Identify which cell holds the provided text, then report its (X, Y) central coordinate. 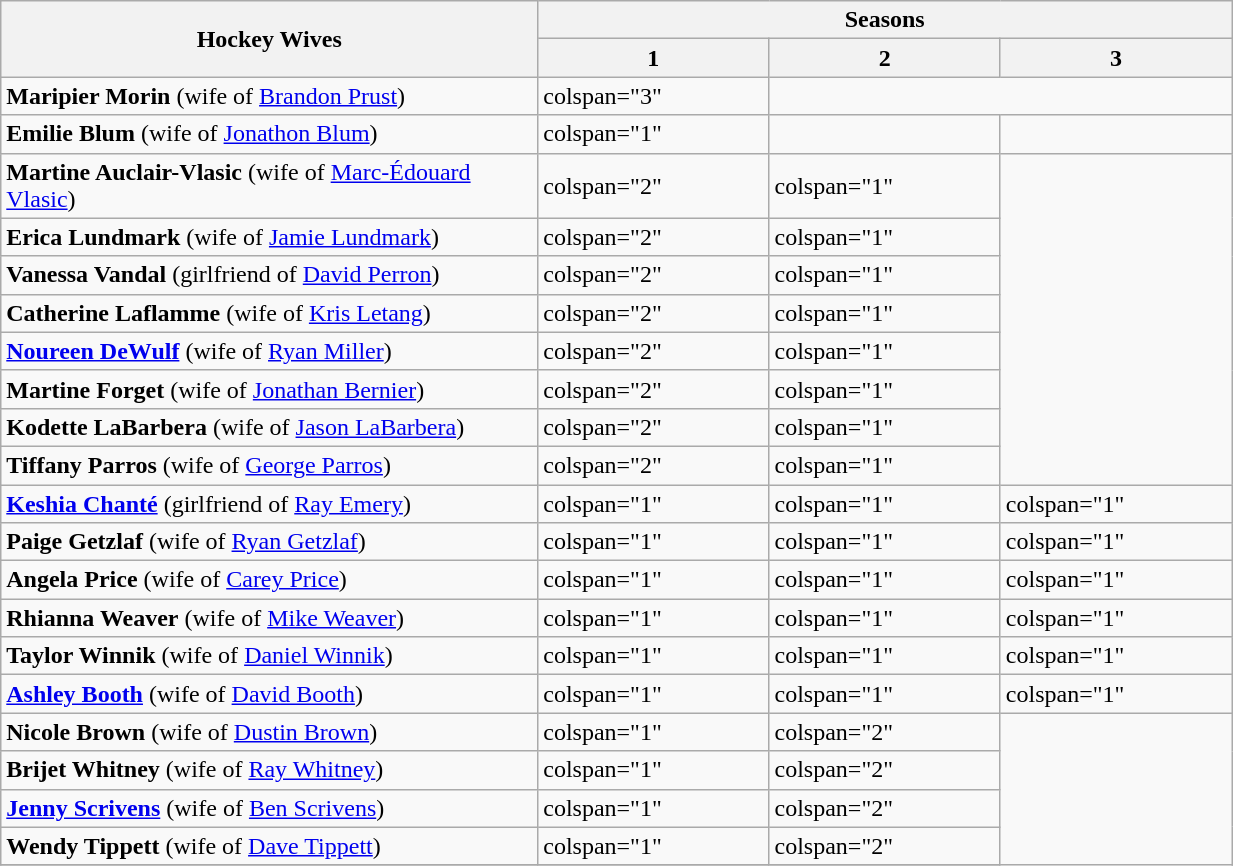
Noureen DeWulf (wife of Ryan Miller) (270, 351)
1 (654, 58)
Taylor Winnik (wife of Daniel Winnik) (270, 656)
Kodette LaBarbera (wife of Jason LaBarbera) (270, 427)
Martine Forget (wife of Jonathan Bernier) (270, 389)
colspan="3" (654, 96)
3 (1116, 58)
Jenny Scrivens (wife of Ben Scrivens) (270, 808)
Maripier Morin (wife of Brandon Prust) (270, 96)
Keshia Chanté (girlfriend of Ray Emery) (270, 503)
Catherine Laflamme (wife of Kris Letang) (270, 313)
Wendy Tippett (wife of Dave Tippett) (270, 846)
Seasons (885, 20)
Martine Auclair-Vlasic (wife of Marc-Édouard Vlasic) (270, 186)
Hockey Wives (270, 39)
Vanessa Vandal (girlfriend of David Perron) (270, 275)
Ashley Booth (wife of David Booth) (270, 694)
Nicole Brown (wife of Dustin Brown) (270, 732)
Emilie Blum (wife of Jonathon Blum) (270, 134)
2 (884, 58)
Paige Getzlaf (wife of Ryan Getzlaf) (270, 542)
Rhianna Weaver (wife of Mike Weaver) (270, 618)
Angela Price (wife of Carey Price) (270, 580)
Erica Lundmark (wife of Jamie Lundmark) (270, 237)
Brijet Whitney (wife of Ray Whitney) (270, 770)
Tiffany Parros (wife of George Parros) (270, 465)
